Extract the (X, Y) coordinate from the center of the cell holding the provided text.  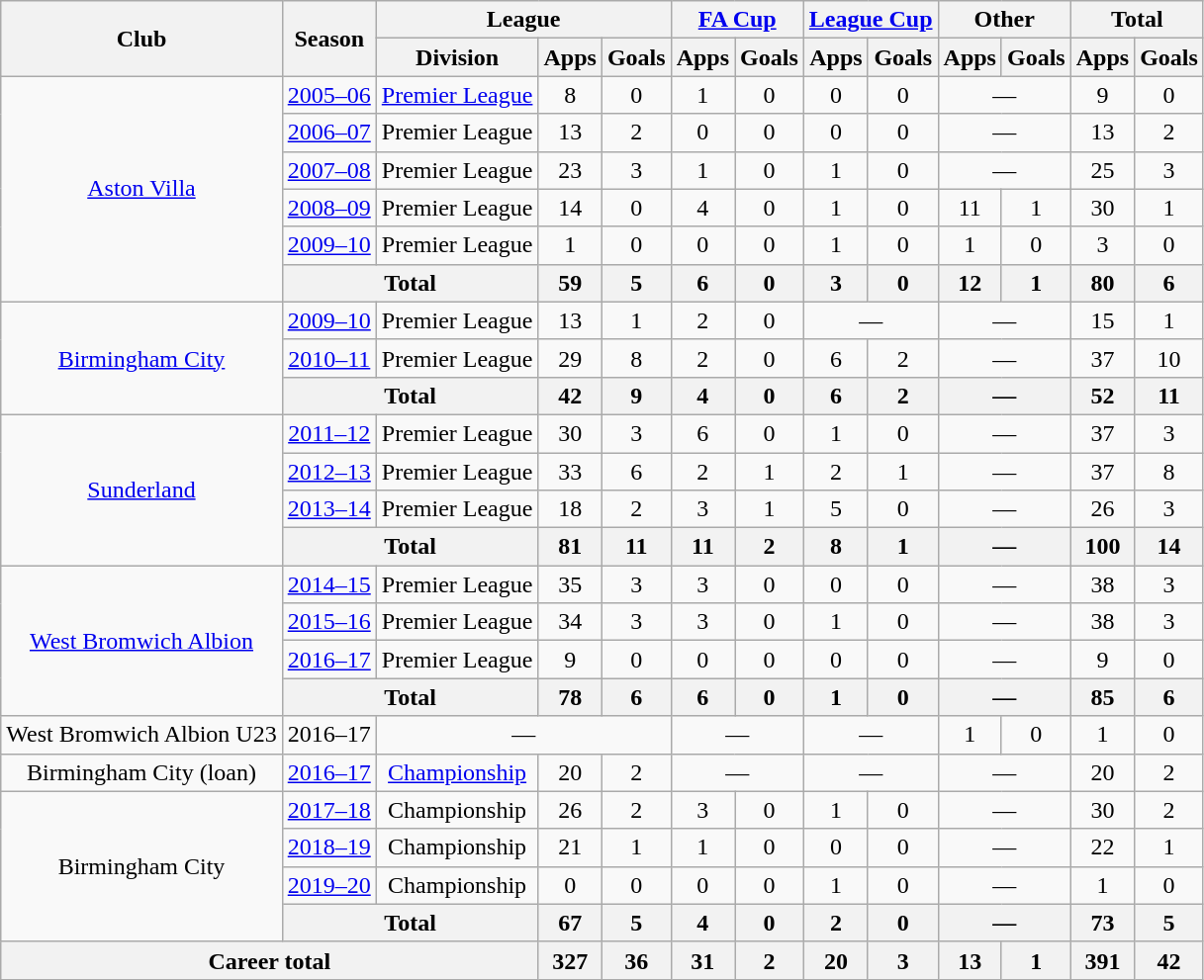
100 (1102, 547)
2005–06 (328, 95)
2018–19 (328, 847)
67 (570, 923)
78 (570, 697)
10 (1169, 358)
2008–09 (328, 208)
2011–12 (328, 433)
2010–11 (328, 358)
21 (570, 847)
80 (1102, 283)
22 (1102, 847)
31 (702, 960)
2006–07 (328, 133)
2007–08 (328, 170)
FA Cup (737, 20)
Birmingham City (loan) (141, 772)
2012–13 (328, 472)
West Bromwich Albion U23 (141, 735)
Season (328, 39)
52 (1102, 396)
33 (570, 472)
35 (570, 584)
2017–18 (328, 810)
League Cup (871, 20)
36 (636, 960)
73 (1102, 923)
Club (141, 39)
29 (570, 358)
Division (457, 57)
81 (570, 547)
Sunderland (141, 490)
Other (1004, 20)
85 (1102, 697)
2015–16 (328, 622)
327 (570, 960)
12 (970, 283)
18 (570, 509)
2013–14 (328, 509)
2019–20 (328, 885)
15 (1102, 320)
Aston Villa (141, 189)
391 (1102, 960)
West Bromwich Albion (141, 641)
2014–15 (328, 584)
League (523, 20)
23 (570, 170)
Career total (269, 960)
59 (570, 283)
34 (570, 622)
25 (1102, 170)
